Determine the [X, Y] coordinate at the center of the cell enclosing the given text.  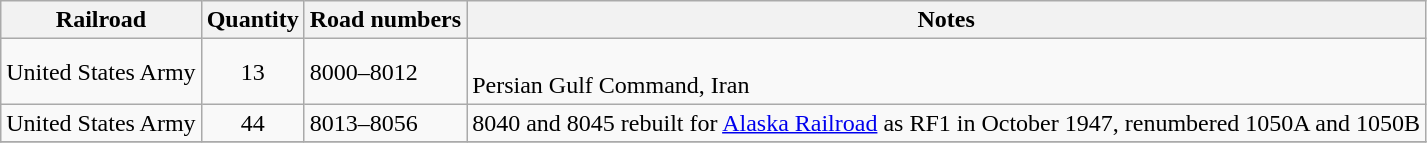
13 [252, 72]
8013–8056 [385, 123]
44 [252, 123]
Quantity [252, 20]
Notes [946, 20]
Road numbers [385, 20]
8040 and 8045 rebuilt for Alaska Railroad as RF1 in October 1947, renumbered 1050A and 1050B [946, 123]
8000–8012 [385, 72]
Railroad [101, 20]
Persian Gulf Command, Iran [946, 72]
